Determine the [x, y] coordinate at the center of the cell enclosing the given text.  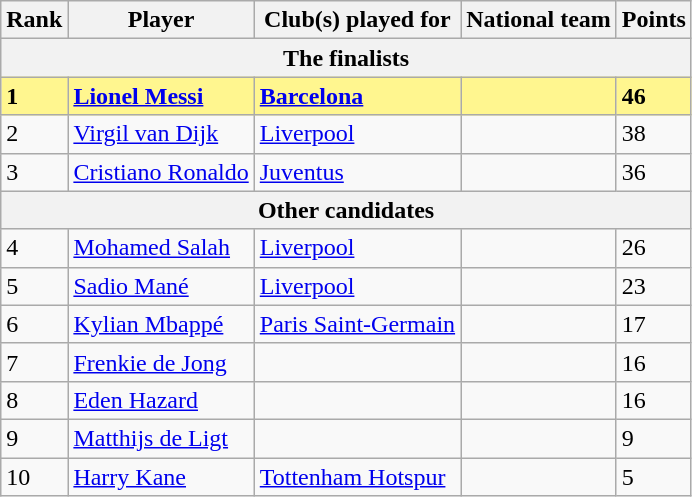
Frenkie de Jong [161, 362]
Rank [34, 20]
8 [34, 400]
Paris Saint-Germain [357, 324]
38 [654, 134]
26 [654, 248]
Club(s) played for [357, 20]
Juventus [357, 172]
7 [34, 362]
Points [654, 20]
4 [34, 248]
Harry Kane [161, 477]
Sadio Mané [161, 286]
Virgil van Dijk [161, 134]
Other candidates [346, 210]
Player [161, 20]
23 [654, 286]
Kylian Mbappé [161, 324]
Cristiano Ronaldo [161, 172]
3 [34, 172]
46 [654, 96]
Mohamed Salah [161, 248]
2 [34, 134]
36 [654, 172]
Lionel Messi [161, 96]
National team [539, 20]
17 [654, 324]
6 [34, 324]
Matthijs de Ligt [161, 438]
Tottenham Hotspur [357, 477]
1 [34, 96]
Barcelona [357, 96]
Eden Hazard [161, 400]
The finalists [346, 58]
10 [34, 477]
